Search for the cell housing the specified text and yield its [X, Y] center coordinate. 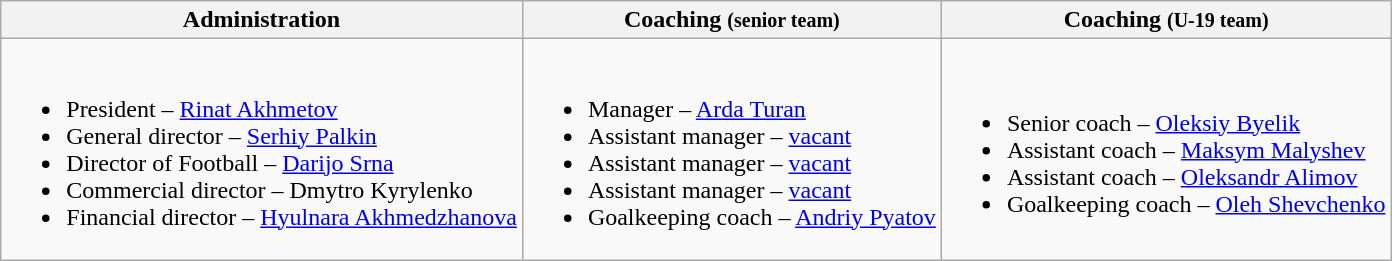
Coaching (U-19 team) [1166, 20]
Coaching (senior team) [732, 20]
Manager – Arda TuranAssistant manager – vacantAssistant manager – vacantAssistant manager – vacantGoalkeeping coach – Andriy Pyatov [732, 150]
Administration [262, 20]
Senior coach – Oleksiy ByelikAssistant coach – Maksym MalyshevAssistant coach – Oleksandr AlimovGoalkeeping coach – Oleh Shevchenko [1166, 150]
